Pinpoint the cell where the given text exists, returning its [X, Y] midpoint coordinate. 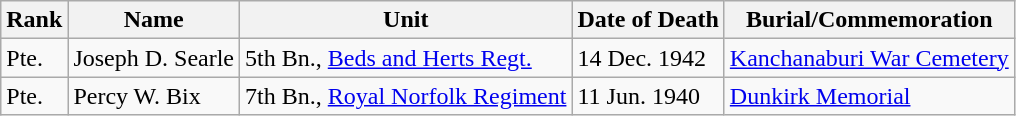
Joseph D. Searle [154, 58]
Name [154, 20]
Kanchanaburi War Cemetery [869, 58]
Date of Death [648, 20]
Burial/Commemoration [869, 20]
Unit [406, 20]
Dunkirk Memorial [869, 96]
Rank [34, 20]
14 Dec. 1942 [648, 58]
11 Jun. 1940 [648, 96]
Percy W. Bix [154, 96]
7th Bn., Royal Norfolk Regiment [406, 96]
5th Bn., Beds and Herts Regt. [406, 58]
